Provide the [x, y] coordinate of the cell's center where the given text is located.  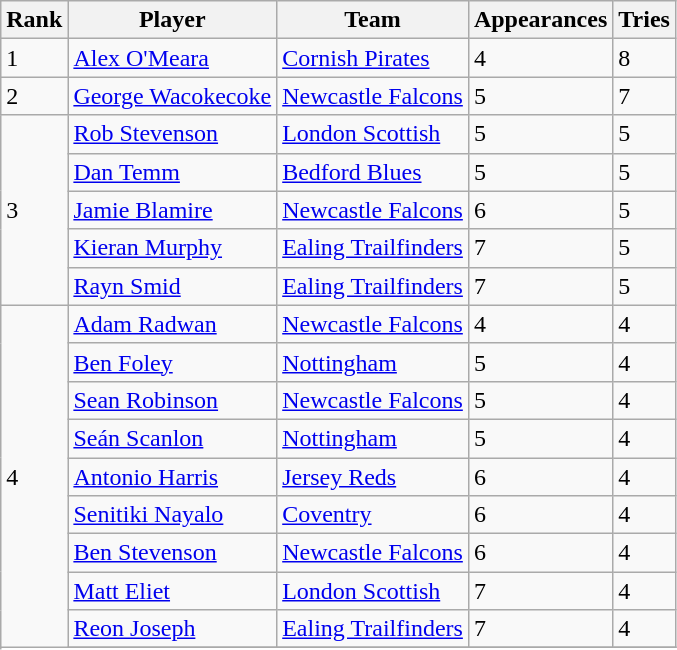
3 [34, 210]
Antonio Harris [172, 477]
Reon Joseph [172, 629]
Adam Radwan [172, 324]
Rank [34, 20]
Jersey Reds [373, 477]
Dan Temm [172, 172]
George Wacokecoke [172, 96]
Coventry [373, 515]
Tries [644, 20]
Matt Eliet [172, 591]
Alex O'Meara [172, 58]
Rayn Smid [172, 286]
Ben Stevenson [172, 553]
Player [172, 20]
Cornish Pirates [373, 58]
Bedford Blues [373, 172]
Jamie Blamire [172, 210]
Sean Robinson [172, 400]
8 [644, 58]
2 [34, 96]
Senitiki Nayalo [172, 515]
Team [373, 20]
Seán Scanlon [172, 438]
Ben Foley [172, 362]
Appearances [540, 20]
1 [34, 58]
Kieran Murphy [172, 248]
Rob Stevenson [172, 134]
